Scan for the cell matching the given text and deliver its [x, y] coordinate at center. 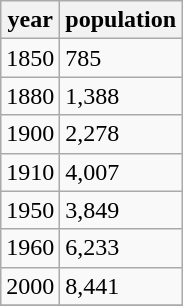
1880 [30, 96]
6,233 [121, 248]
785 [121, 58]
3,849 [121, 210]
1950 [30, 210]
4,007 [121, 172]
year [30, 20]
2,278 [121, 134]
8,441 [121, 286]
1910 [30, 172]
2000 [30, 286]
1,388 [121, 96]
1850 [30, 58]
population [121, 20]
1960 [30, 248]
1900 [30, 134]
